Search for the cell housing the specified text and yield its (X, Y) center coordinate. 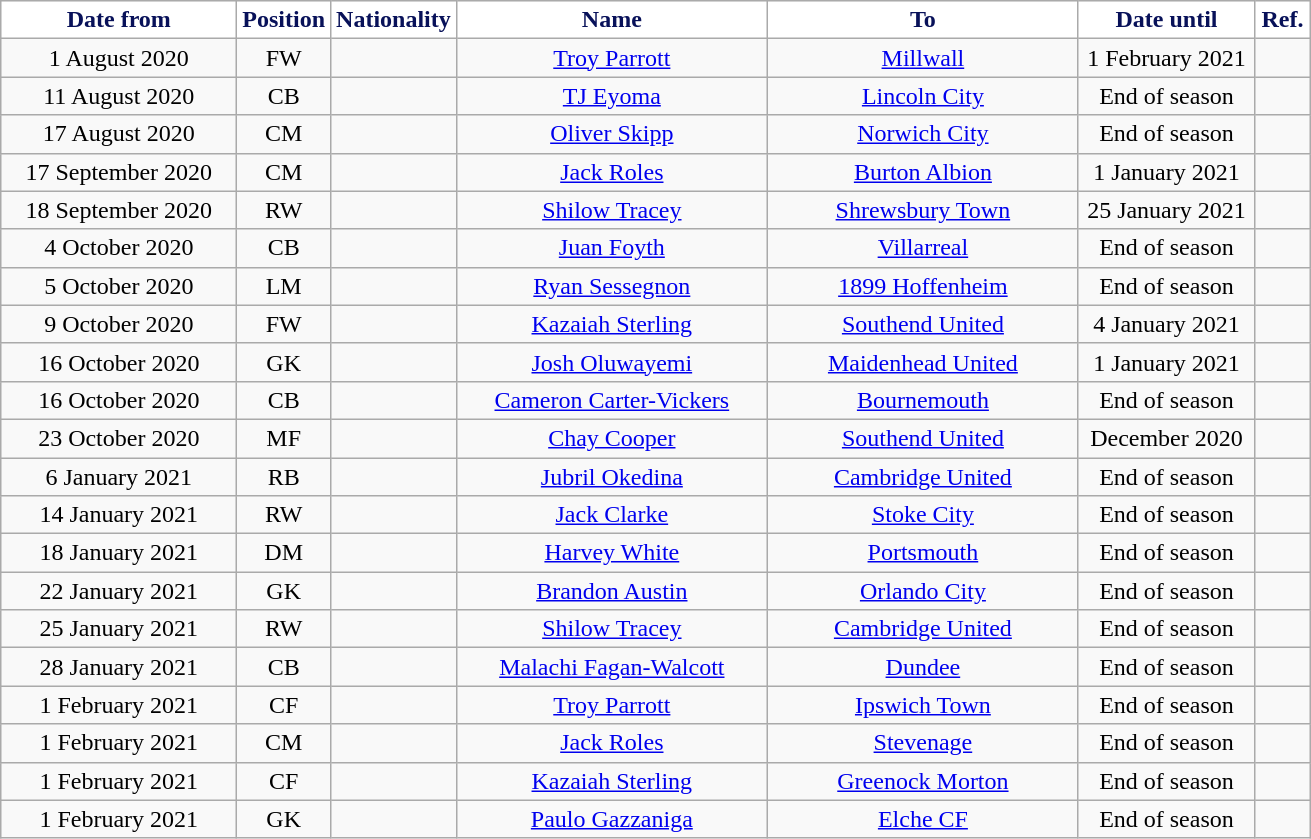
11 August 2020 (119, 96)
14 January 2021 (119, 515)
9 October 2020 (119, 324)
Burton Albion (922, 172)
Cameron Carter-Vickers (612, 400)
Name (612, 20)
Millwall (922, 58)
Paulo Gazzaniga (612, 819)
Nationality (394, 20)
Orlando City (922, 591)
Malachi Fagan-Walcott (612, 667)
Josh Oluwayemi (612, 362)
Maidenhead United (922, 362)
17 August 2020 (119, 134)
Jubril Okedina (612, 477)
Juan Foyth (612, 248)
4 October 2020 (119, 248)
Portsmouth (922, 553)
4 January 2021 (1166, 324)
28 January 2021 (119, 667)
6 January 2021 (119, 477)
17 September 2020 (119, 172)
Date until (1166, 20)
DM (284, 553)
Stevenage (922, 743)
1899 Hoffenheim (922, 286)
MF (284, 438)
LM (284, 286)
December 2020 (1166, 438)
TJ Eyoma (612, 96)
Date from (119, 20)
Ref. (1282, 20)
Stoke City (922, 515)
Greenock Morton (922, 781)
Villarreal (922, 248)
22 January 2021 (119, 591)
Dundee (922, 667)
Harvey White (612, 553)
Shrewsbury Town (922, 210)
Brandon Austin (612, 591)
18 January 2021 (119, 553)
Ryan Sessegnon (612, 286)
Oliver Skipp (612, 134)
Ipswich Town (922, 705)
Norwich City (922, 134)
Position (284, 20)
Jack Clarke (612, 515)
RB (284, 477)
Lincoln City (922, 96)
To (922, 20)
5 October 2020 (119, 286)
23 October 2020 (119, 438)
1 August 2020 (119, 58)
Chay Cooper (612, 438)
Bournemouth (922, 400)
18 September 2020 (119, 210)
Elche CF (922, 819)
